For the text-containing cell, return its midpoint in [X, Y] coordinate format. 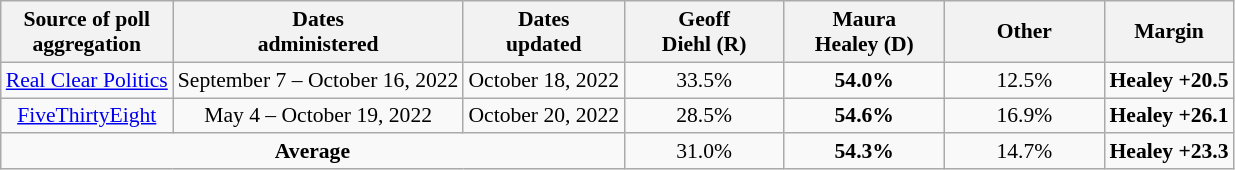
54.6% [864, 116]
28.5% [704, 116]
October 20, 2022 [544, 116]
Healey +23.3 [1168, 152]
September 7 – October 16, 2022 [318, 80]
Datesadministered [318, 32]
October 18, 2022 [544, 80]
May 4 – October 19, 2022 [318, 116]
16.9% [1024, 116]
Source of pollaggregation [87, 32]
31.0% [704, 152]
MauraHealey (D) [864, 32]
FiveThirtyEight [87, 116]
12.5% [1024, 80]
Average [312, 152]
14.7% [1024, 152]
Other [1024, 32]
Margin [1168, 32]
Real Clear Politics [87, 80]
Datesupdated [544, 32]
33.5% [704, 80]
54.3% [864, 152]
Healey +26.1 [1168, 116]
54.0% [864, 80]
Healey +20.5 [1168, 80]
GeoffDiehl (R) [704, 32]
